Search for the cell housing the specified text and yield its (X, Y) center coordinate. 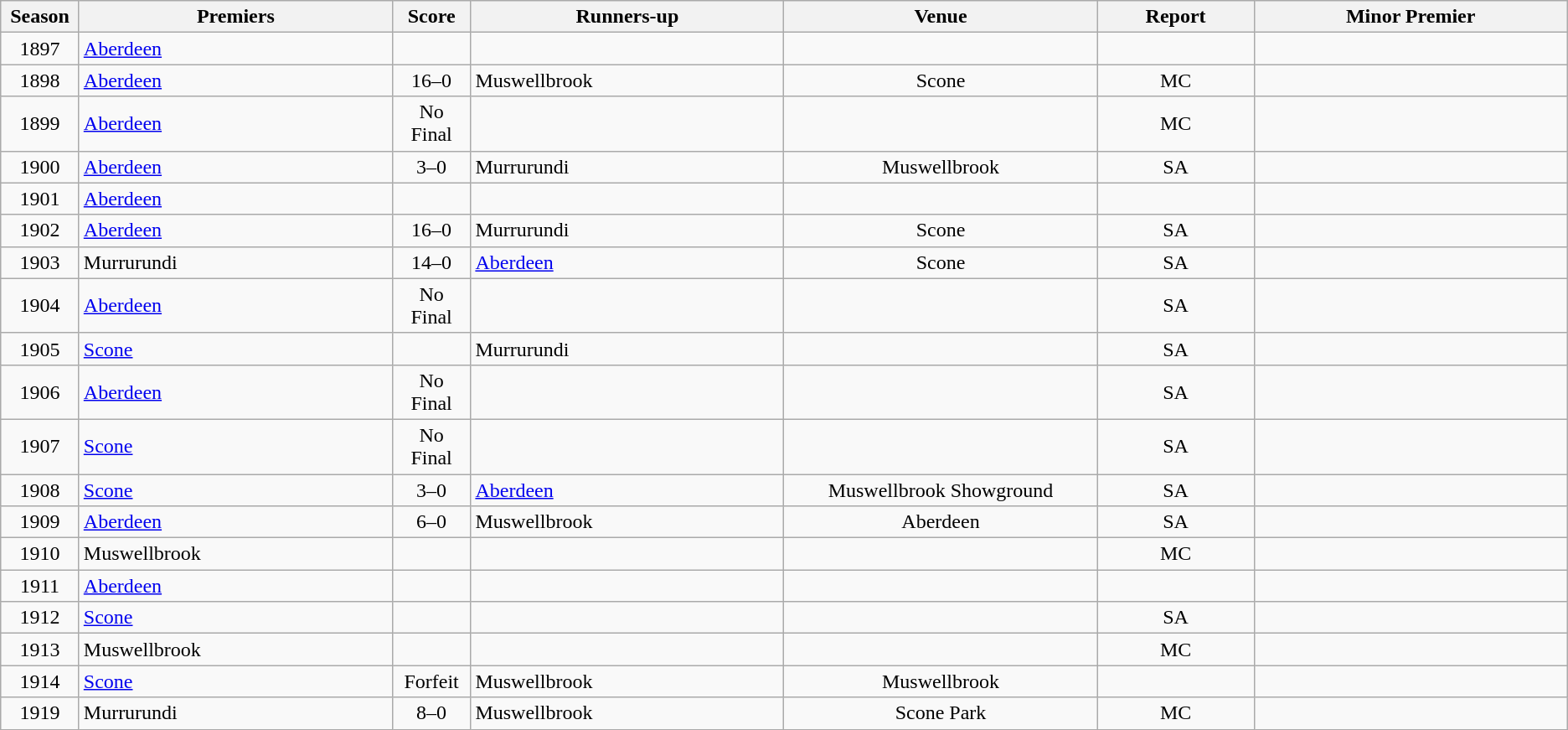
1919 (40, 713)
6–0 (431, 522)
1898 (40, 80)
1911 (40, 586)
1903 (40, 262)
1899 (40, 124)
Scone Park (941, 713)
1912 (40, 618)
Score (431, 17)
Runners-up (627, 17)
Venue (941, 17)
14–0 (431, 262)
Season (40, 17)
1905 (40, 349)
1902 (40, 230)
1906 (40, 392)
1907 (40, 446)
Muswellbrook Showground (941, 490)
1908 (40, 490)
1900 (40, 167)
Forfeit (431, 681)
1914 (40, 681)
Premiers (235, 17)
1904 (40, 305)
1913 (40, 650)
8–0 (431, 713)
1909 (40, 522)
Report (1176, 17)
1901 (40, 199)
1910 (40, 554)
Minor Premier (1411, 17)
1897 (40, 49)
